Determine the [x, y] coordinate at the center of the cell enclosing the given text.  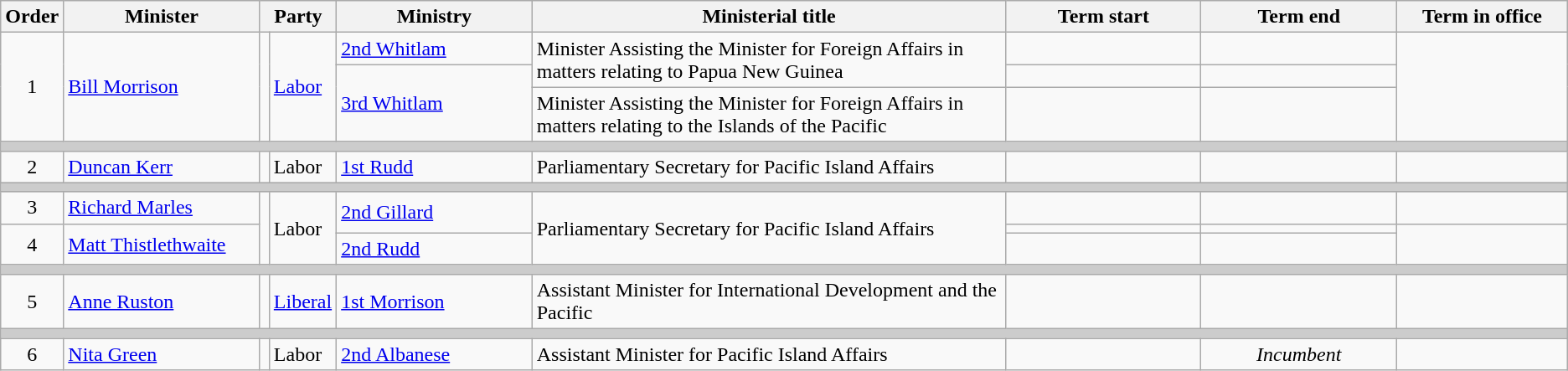
Matt Thistlethwaite [162, 245]
1 [32, 87]
6 [32, 354]
Assistant Minister for International Development and the Pacific [769, 301]
Anne Ruston [162, 301]
Bill Morrison [162, 87]
Ministry [435, 17]
2 [32, 167]
Duncan Kerr [162, 167]
Term start [1104, 17]
Minister Assisting the Minister for Foreign Affairs in matters relating to Papua New Guinea [769, 60]
3 [32, 208]
3rd Whitlam [435, 103]
5 [32, 301]
2nd Rudd [435, 249]
Term end [1299, 17]
Ministerial title [769, 17]
Minister Assisting the Minister for Foreign Affairs in matters relating to the Islands of the Pacific [769, 114]
2nd Albanese [435, 354]
Nita Green [162, 354]
Party [298, 17]
2nd Whitlam [435, 49]
1st Morrison [435, 301]
Assistant Minister for Pacific Island Affairs [769, 354]
4 [32, 245]
Minister [162, 17]
Liberal [302, 301]
Term in office [1483, 17]
2nd Gillard [435, 213]
Richard Marles [162, 208]
Incumbent [1299, 354]
Order [32, 17]
1st Rudd [435, 167]
